Extract the (X, Y) coordinate from the center of the cell holding the provided text.  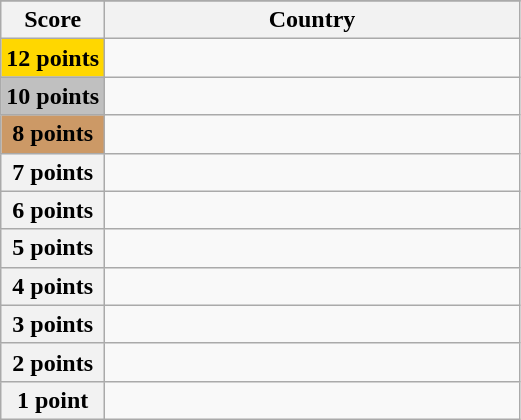
12 points (53, 58)
1 point (53, 400)
8 points (53, 134)
Country (312, 20)
10 points (53, 96)
4 points (53, 286)
2 points (53, 362)
3 points (53, 324)
7 points (53, 172)
Score (53, 20)
6 points (53, 210)
5 points (53, 248)
